For the text-containing cell, return its midpoint in [x, y] coordinate format. 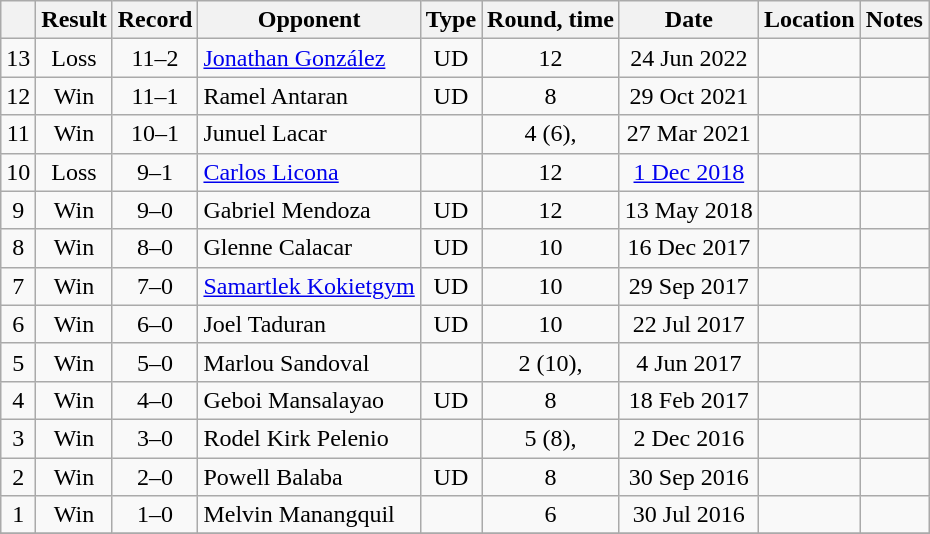
Glenne Calacar [309, 248]
9–0 [155, 210]
30 Sep 2016 [688, 477]
29 Oct 2021 [688, 96]
8–0 [155, 248]
6–0 [155, 324]
1 Dec 2018 [688, 172]
16 Dec 2017 [688, 248]
24 Jun 2022 [688, 58]
Rodel Kirk Pelenio [309, 438]
Type [450, 20]
4–0 [155, 400]
18 Feb 2017 [688, 400]
Melvin Manangquil [309, 515]
11 [18, 134]
13 [18, 58]
Date [688, 20]
30 Jul 2016 [688, 515]
5 (8), [551, 438]
11–1 [155, 96]
29 Sep 2017 [688, 286]
13 May 2018 [688, 210]
4 [18, 400]
Joel Taduran [309, 324]
Carlos Licona [309, 172]
Round, time [551, 20]
Opponent [309, 20]
4 (6), [551, 134]
2 [18, 477]
5 [18, 362]
9 [18, 210]
10–1 [155, 134]
Powell Balaba [309, 477]
1 [18, 515]
Junuel Lacar [309, 134]
11–2 [155, 58]
7 [18, 286]
3 [18, 438]
Marlou Sandoval [309, 362]
Notes [894, 20]
1–0 [155, 515]
2 Dec 2016 [688, 438]
4 Jun 2017 [688, 362]
Samartlek Kokietgym [309, 286]
Record [155, 20]
5–0 [155, 362]
Ramel Antaran [309, 96]
Gabriel Mendoza [309, 210]
Location [809, 20]
22 Jul 2017 [688, 324]
Result [74, 20]
2 (10), [551, 362]
2–0 [155, 477]
9–1 [155, 172]
Jonathan González [309, 58]
3–0 [155, 438]
27 Mar 2021 [688, 134]
7–0 [155, 286]
Geboi Mansalayao [309, 400]
